Return [x, y] of the center of cell containing provided text 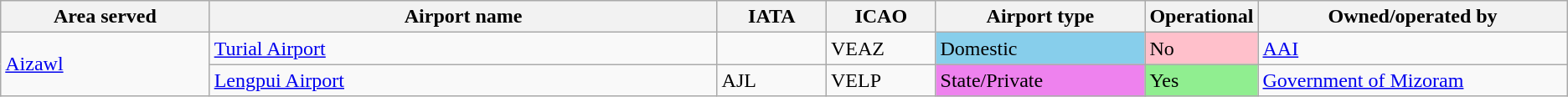
VEAZ [881, 48]
Yes [1201, 80]
Airport name [463, 17]
Turial Airport [463, 48]
Owned/operated by [1412, 17]
Lengpui Airport [463, 80]
Aizawl [106, 64]
AJL [771, 80]
Area served [106, 17]
Operational [1201, 17]
VELP [881, 80]
Airport type [1040, 17]
Government of Mizoram [1412, 80]
ICAO [881, 17]
State/Private [1040, 80]
No [1201, 48]
IATA [771, 17]
AAI [1412, 48]
Domestic [1040, 48]
